Find where the given text appears and provide that cell's center as (x, y) coordinate. 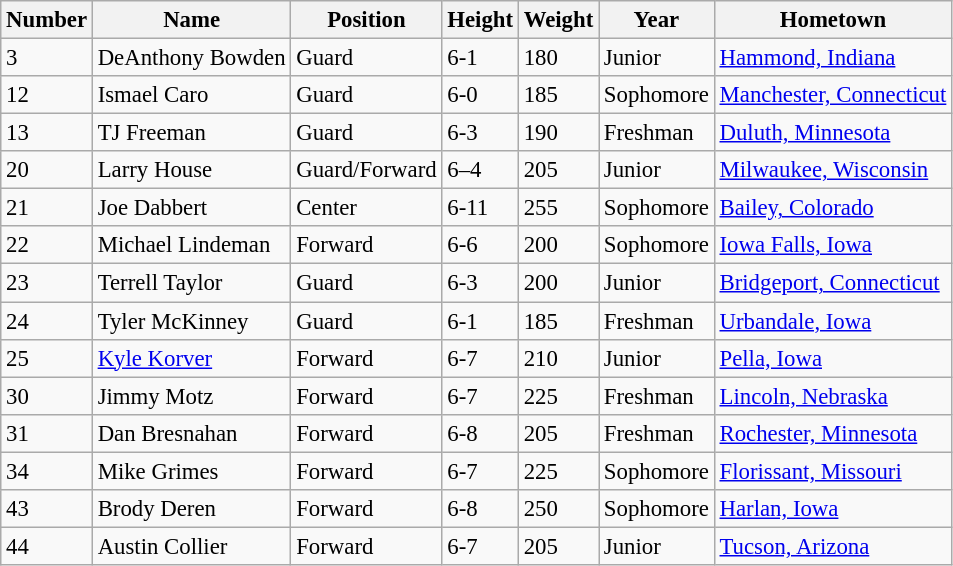
180 (558, 58)
13 (47, 133)
250 (558, 509)
Manchester, Connecticut (832, 95)
Tucson, Arizona (832, 546)
Larry House (192, 170)
22 (47, 245)
Guard/Forward (366, 170)
Pella, Iowa (832, 358)
Bailey, Colorado (832, 208)
Austin Collier (192, 546)
Terrell Taylor (192, 283)
Hammond, Indiana (832, 58)
Rochester, Minnesota (832, 433)
DeAnthony Bowden (192, 58)
Position (366, 20)
Iowa Falls, Iowa (832, 245)
Name (192, 20)
Tyler McKinney (192, 321)
190 (558, 133)
12 (47, 95)
Florissant, Missouri (832, 471)
Harlan, Iowa (832, 509)
210 (558, 358)
25 (47, 358)
Weight (558, 20)
20 (47, 170)
TJ Freeman (192, 133)
Number (47, 20)
3 (47, 58)
6-6 (480, 245)
Center (366, 208)
21 (47, 208)
Joe Dabbert (192, 208)
6-0 (480, 95)
44 (47, 546)
Year (657, 20)
24 (47, 321)
Mike Grimes (192, 471)
6–4 (480, 170)
Brody Deren (192, 509)
43 (47, 509)
Jimmy Motz (192, 396)
Dan Bresnahan (192, 433)
Hometown (832, 20)
Height (480, 20)
30 (47, 396)
255 (558, 208)
Lincoln, Nebraska (832, 396)
Urbandale, Iowa (832, 321)
Milwaukee, Wisconsin (832, 170)
23 (47, 283)
6-11 (480, 208)
Bridgeport, Connecticut (832, 283)
31 (47, 433)
Duluth, Minnesota (832, 133)
34 (47, 471)
Kyle Korver (192, 358)
Michael Lindeman (192, 245)
Ismael Caro (192, 95)
